For the text-containing cell, return its midpoint in (X, Y) coordinate format. 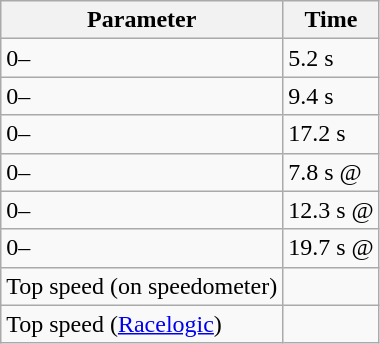
Time (332, 20)
Parameter (142, 20)
17.2 s (332, 134)
19.7 s @ (332, 248)
5.2 s (332, 58)
7.8 s @ (332, 172)
Top speed (Racelogic) (142, 324)
Top speed (on speedometer) (142, 286)
12.3 s @ (332, 210)
9.4 s (332, 96)
